Output the (X, Y) coordinate of the center of the cell containing the given text.  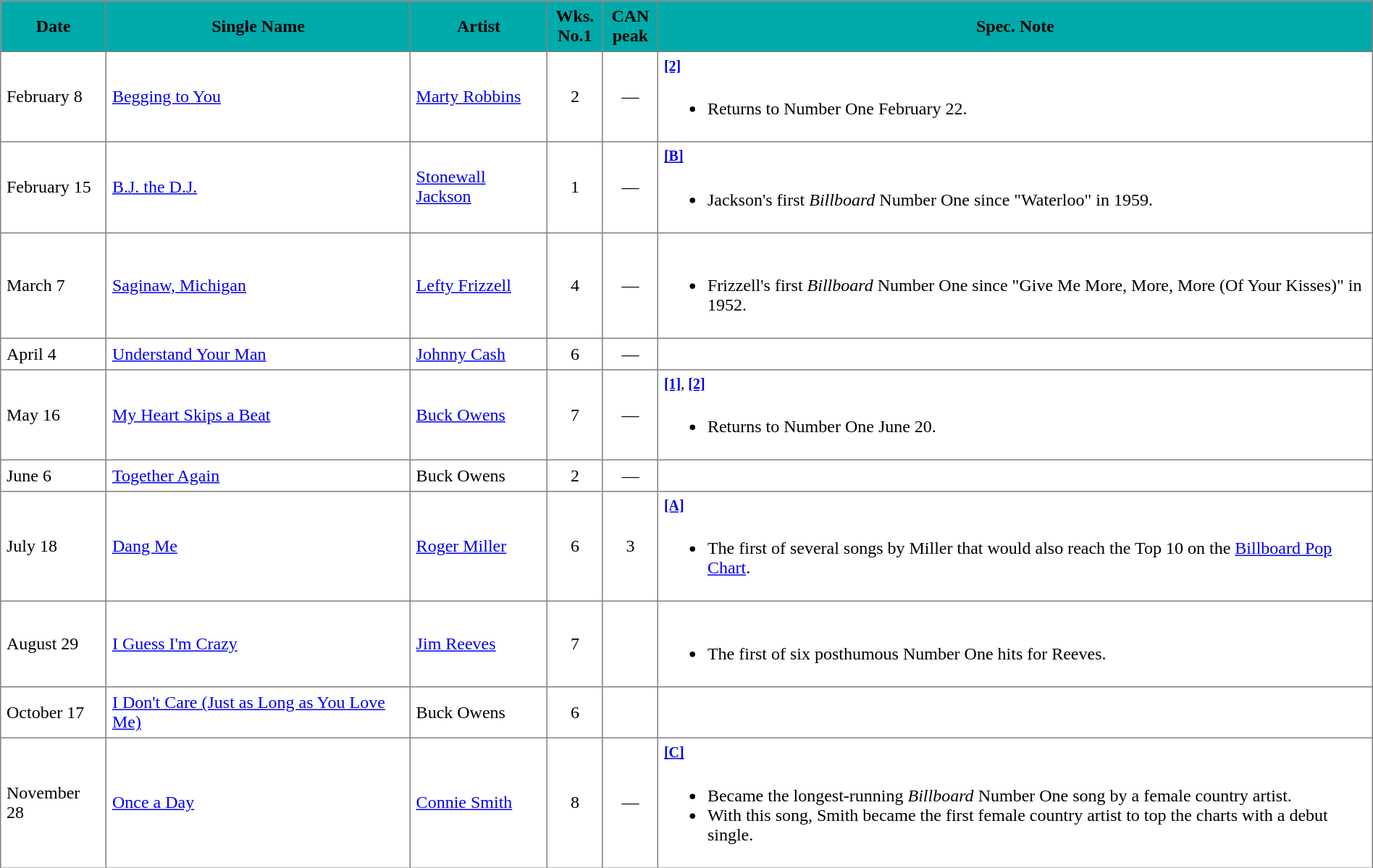
June 6 (54, 476)
Wks. No.1 (575, 26)
Frizzell's first Billboard Number One since "Give Me More, More, More (Of Your Kisses)" in 1952. (1015, 285)
May 16 (54, 414)
4 (575, 285)
Marty Robbins (478, 97)
March 7 (54, 285)
Connie Smith (478, 804)
Once a Day (259, 804)
October 17 (54, 712)
[1], [2]Returns to Number One June 20. (1015, 414)
3 (630, 547)
8 (575, 804)
July 18 (54, 547)
CAN peak (630, 26)
B.J. the D.J. (259, 187)
Date (54, 26)
April 4 (54, 354)
Johnny Cash (478, 354)
Saginaw, Michigan (259, 285)
Single Name (259, 26)
February 15 (54, 187)
Jim Reeves (478, 644)
Stonewall Jackson (478, 187)
1 (575, 187)
[B]Jackson's first Billboard Number One since "Waterloo" in 1959. (1015, 187)
[A]The first of several songs by Miller that would also reach the Top 10 on the Billboard Pop Chart. (1015, 547)
August 29 (54, 644)
I Don't Care (Just as Long as You Love Me) (259, 712)
Spec. Note (1015, 26)
November 28 (54, 804)
Together Again (259, 476)
Artist (478, 26)
I Guess I'm Crazy (259, 644)
Lefty Frizzell (478, 285)
Understand Your Man (259, 354)
February 8 (54, 97)
Roger Miller (478, 547)
The first of six posthumous Number One hits for Reeves. (1015, 644)
My Heart Skips a Beat (259, 414)
[2]Returns to Number One February 22. (1015, 97)
Begging to You (259, 97)
Dang Me (259, 547)
